Return the [X, Y] coordinate for the center point of the cell that contains the specified text.  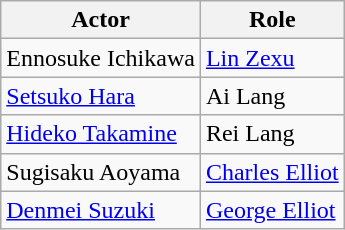
Role [272, 20]
Charles Elliot [272, 172]
Lin Zexu [272, 58]
Actor [101, 20]
George Elliot [272, 210]
Ennosuke Ichikawa [101, 58]
Sugisaku Aoyama [101, 172]
Hideko Takamine [101, 134]
Rei Lang [272, 134]
Denmei Suzuki [101, 210]
Ai Lang [272, 96]
Setsuko Hara [101, 96]
